Scan for the cell matching the given text and deliver its (X, Y) coordinate at center. 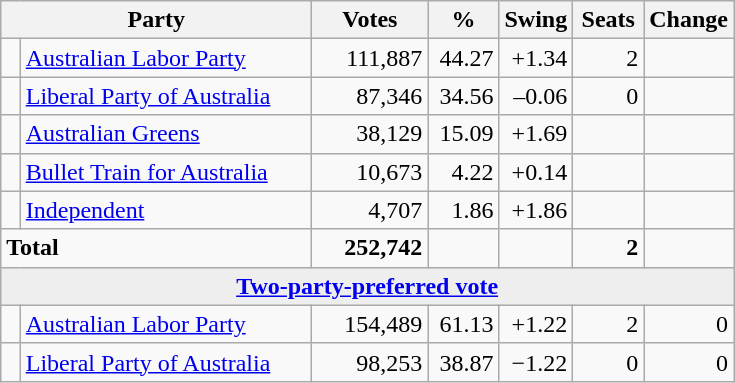
+1.86 (536, 210)
Change (689, 20)
34.56 (464, 96)
Party (156, 20)
+1.22 (536, 324)
+1.69 (536, 134)
+1.34 (536, 58)
38.87 (464, 362)
–0.06 (536, 96)
15.09 (464, 134)
252,742 (370, 248)
Votes (370, 20)
1.86 (464, 210)
Total (156, 248)
38,129 (370, 134)
4.22 (464, 172)
61.13 (464, 324)
Swing (536, 20)
98,253 (370, 362)
87,346 (370, 96)
44.27 (464, 58)
4,707 (370, 210)
% (464, 20)
Two-party-preferred vote (368, 286)
111,887 (370, 58)
Independent (166, 210)
Bullet Train for Australia (166, 172)
+0.14 (536, 172)
154,489 (370, 324)
Seats (608, 20)
−1.22 (536, 362)
10,673 (370, 172)
Australian Greens (166, 134)
